Output the (x, y) coordinate of the center of the cell containing the given text.  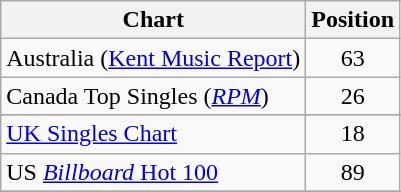
18 (353, 134)
26 (353, 96)
Australia (Kent Music Report) (154, 58)
Position (353, 20)
63 (353, 58)
UK Singles Chart (154, 134)
89 (353, 172)
Canada Top Singles (RPM) (154, 96)
US Billboard Hot 100 (154, 172)
Chart (154, 20)
